Locate the cell with the specified text and output its (X, Y) center coordinate. 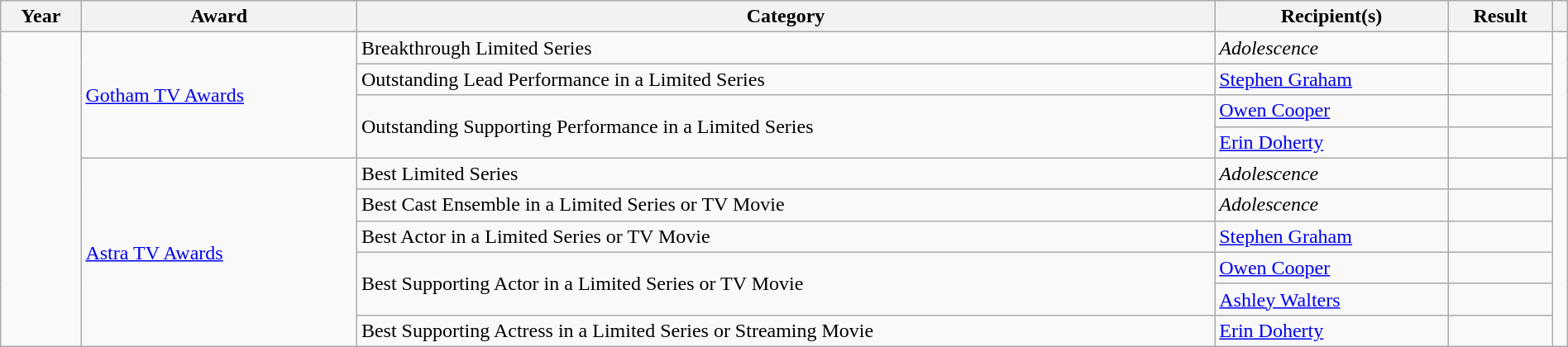
Best Cast Ensemble in a Limited Series or TV Movie (786, 205)
Astra TV Awards (218, 252)
Gotham TV Awards (218, 95)
Result (1500, 17)
Category (786, 17)
Ashley Walters (1331, 299)
Outstanding Lead Performance in a Limited Series (786, 79)
Breakthrough Limited Series (786, 48)
Best Limited Series (786, 173)
Outstanding Supporting Performance in a Limited Series (786, 126)
Best Supporting Actress in a Limited Series or Streaming Movie (786, 330)
Best Supporting Actor in a Limited Series or TV Movie (786, 283)
Best Actor in a Limited Series or TV Movie (786, 236)
Award (218, 17)
Recipient(s) (1331, 17)
Year (41, 17)
